Extract the [X, Y] coordinate from the center of the cell holding the provided text.  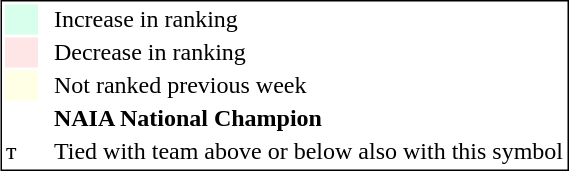
Not ranked previous week [308, 85]
NAIA National Champion [308, 119]
Increase in ranking [308, 19]
Tied with team above or below also with this symbol [308, 151]
т [20, 151]
Decrease in ranking [308, 53]
